Extract the (X, Y) coordinate from the center of the cell holding the provided text.  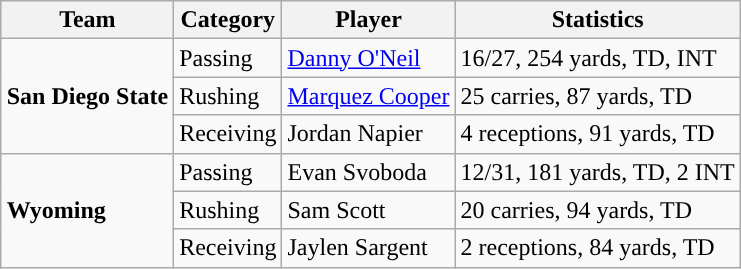
Jordan Napier (368, 134)
Danny O'Neil (368, 58)
16/27, 254 yards, TD, INT (598, 58)
San Diego State (87, 96)
Marquez Cooper (368, 96)
Wyoming (87, 210)
25 carries, 87 yards, TD (598, 96)
Statistics (598, 20)
Category (228, 20)
4 receptions, 91 yards, TD (598, 134)
Evan Svoboda (368, 172)
20 carries, 94 yards, TD (598, 210)
2 receptions, 84 yards, TD (598, 248)
Sam Scott (368, 210)
12/31, 181 yards, TD, 2 INT (598, 172)
Team (87, 20)
Player (368, 20)
Jaylen Sargent (368, 248)
